Return the (X, Y) coordinate for the center point of the cell that contains the specified text.  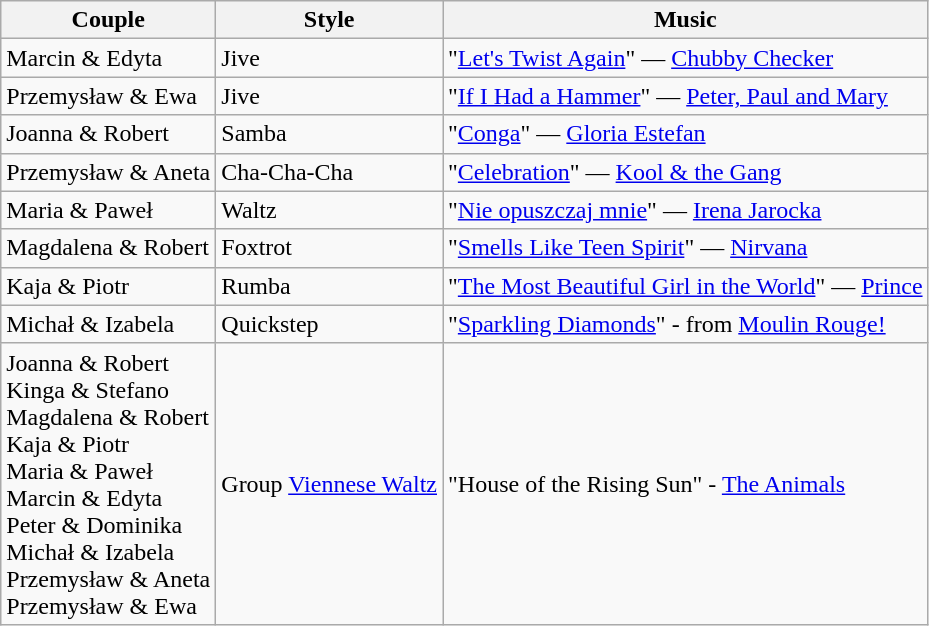
Music (686, 20)
Group Viennese Waltz (330, 484)
Rumba (330, 286)
"If I Had a Hammer" — Peter, Paul and Mary (686, 96)
Przemysław & Aneta (108, 172)
"House of the Rising Sun" - The Animals (686, 484)
Maria & Paweł (108, 210)
Style (330, 20)
"Nie opuszczaj mnie" — Irena Jarocka (686, 210)
Magdalena & Robert (108, 248)
"Let's Twist Again" — Chubby Checker (686, 58)
Cha-Cha-Cha (330, 172)
Michał & Izabela (108, 324)
"Smells Like Teen Spirit" — Nirvana (686, 248)
Foxtrot (330, 248)
Przemysław & Ewa (108, 96)
Waltz (330, 210)
"Conga" — Gloria Estefan (686, 134)
Joanna & Robert (108, 134)
Couple (108, 20)
"Celebration" — Kool & the Gang (686, 172)
"The Most Beautiful Girl in the World" — Prince (686, 286)
Quickstep (330, 324)
Kaja & Piotr (108, 286)
Marcin & Edyta (108, 58)
Samba (330, 134)
"Sparkling Diamonds" - from Moulin Rouge! (686, 324)
